Provide the [x, y] coordinate of the cell's center where the given text is located.  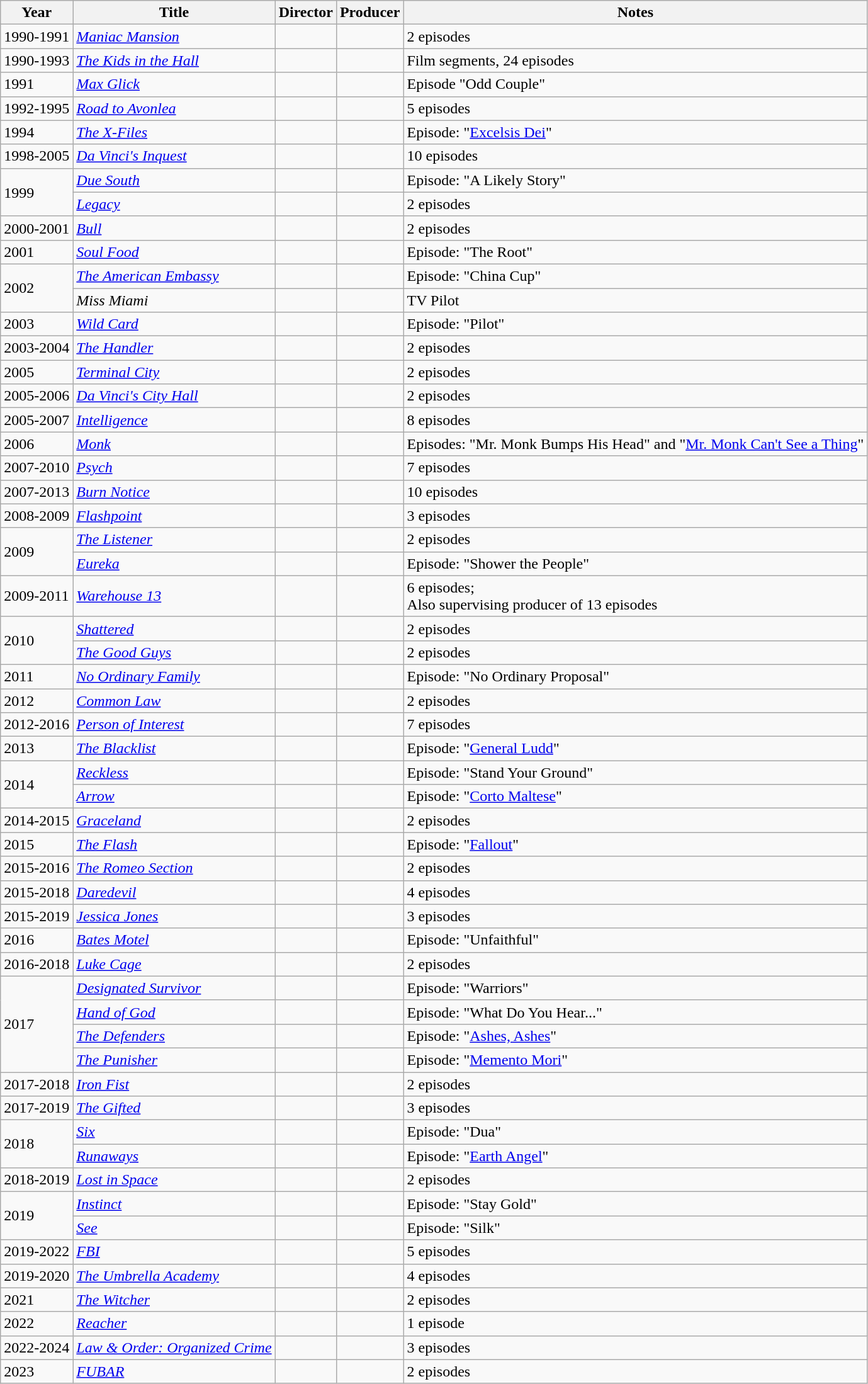
Episode: "Warriors" [636, 988]
Episode: "A Likely Story" [636, 180]
2007-2013 [37, 492]
Title [174, 13]
2019 [37, 1216]
2014-2015 [37, 820]
Eureka [174, 564]
Legacy [174, 204]
1991 [37, 84]
The American Embassy [174, 276]
Hand of God [174, 1012]
Episode "Odd Couple" [636, 84]
2003-2004 [37, 348]
Instinct [174, 1204]
8 episodes [636, 420]
2013 [37, 749]
Six [174, 1132]
2015-2016 [37, 868]
Episode: "Fallout" [636, 844]
Burn Notice [174, 492]
Graceland [174, 820]
The Defenders [174, 1036]
6 episodes;Also supervising producer of 13 episodes [636, 596]
2008-2009 [37, 516]
Episode: "Stand Your Ground" [636, 773]
2015-2019 [37, 916]
2015-2018 [37, 892]
2017 [37, 1024]
Person of Interest [174, 725]
1 episode [636, 1324]
Iron Fist [174, 1084]
The Kids in the Hall [174, 60]
Common Law [174, 701]
1990-1993 [37, 60]
Daredevil [174, 892]
Notes [636, 13]
Episode: "Corto Maltese" [636, 797]
Wild Card [174, 324]
2010 [37, 640]
Intelligence [174, 420]
Luke Cage [174, 964]
Flashpoint [174, 516]
The Romeo Section [174, 868]
Year [37, 13]
2006 [37, 444]
2017-2018 [37, 1084]
2009-2011 [37, 596]
2000-2001 [37, 228]
Episodes: "Mr. Monk Bumps His Head" and "Mr. Monk Can't See a Thing" [636, 444]
Episode: "Memento Mori" [636, 1060]
2003 [37, 324]
Arrow [174, 797]
The Punisher [174, 1060]
Due South [174, 180]
1994 [37, 132]
TV Pilot [636, 300]
Episode: "Shower the People" [636, 564]
2002 [37, 288]
See [174, 1228]
Road to Avonlea [174, 108]
2005 [37, 372]
2016 [37, 940]
Monk [174, 444]
Episode: "Ashes, Ashes" [636, 1036]
Da Vinci's Inquest [174, 156]
Da Vinci's City Hall [174, 396]
2023 [37, 1371]
Law & Order: Organized Crime [174, 1347]
2014 [37, 785]
Episode: "Excelsis Dei" [636, 132]
1990-1991 [37, 37]
Warehouse 13 [174, 596]
The Blacklist [174, 749]
The Listener [174, 540]
2017-2019 [37, 1108]
2021 [37, 1300]
Bull [174, 228]
FUBAR [174, 1371]
The Handler [174, 348]
The Witcher [174, 1300]
2022-2024 [37, 1347]
Episode: "China Cup" [636, 276]
Episode: "Pilot" [636, 324]
Reckless [174, 773]
Designated Survivor [174, 988]
Episode: "Unfaithful" [636, 940]
Episode: "Dua" [636, 1132]
Runaways [174, 1156]
Episode: "The Root" [636, 252]
Episode: "What Do You Hear..." [636, 1012]
Reacher [174, 1324]
1998-2005 [37, 156]
2005-2006 [37, 396]
1992-1995 [37, 108]
Lost in Space [174, 1180]
Episode: "No Ordinary Proposal" [636, 676]
Episode: "Silk" [636, 1228]
Maniac Mansion [174, 37]
The Umbrella Academy [174, 1276]
The Gifted [174, 1108]
Producer [370, 13]
2012-2016 [37, 725]
2001 [37, 252]
Episode: "General Ludd" [636, 749]
2016-2018 [37, 964]
Jessica Jones [174, 916]
2019-2020 [37, 1276]
Director [306, 13]
The X-Files [174, 132]
Shattered [174, 628]
Miss Miami [174, 300]
2018-2019 [37, 1180]
Episode: "Stay Gold" [636, 1204]
No Ordinary Family [174, 676]
Film segments, 24 episodes [636, 60]
2022 [37, 1324]
Max Glick [174, 84]
The Flash [174, 844]
2015 [37, 844]
Terminal City [174, 372]
FBI [174, 1252]
2011 [37, 676]
Bates Motel [174, 940]
2018 [37, 1144]
2019-2022 [37, 1252]
Episode: "Earth Angel" [636, 1156]
2007-2010 [37, 468]
1999 [37, 192]
Psych [174, 468]
2009 [37, 552]
The Good Guys [174, 652]
Soul Food [174, 252]
2012 [37, 701]
2005-2007 [37, 420]
